Search for the cell housing the specified text and yield its [X, Y] center coordinate. 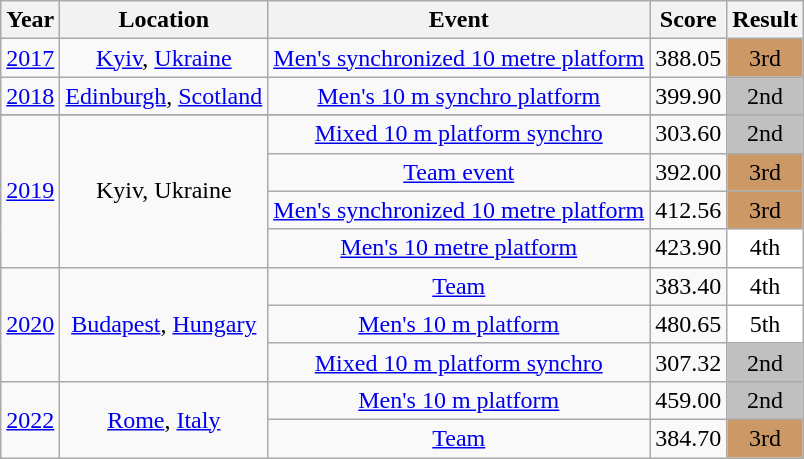
2018 [30, 96]
307.32 [688, 362]
Men's 10 metre platform [459, 248]
Event [459, 20]
2019 [30, 191]
Result [765, 20]
399.90 [688, 96]
2017 [30, 58]
Team event [459, 172]
480.65 [688, 324]
412.56 [688, 210]
Score [688, 20]
Rome, Italy [164, 419]
Location [164, 20]
392.00 [688, 172]
303.60 [688, 134]
2020 [30, 324]
5th [765, 324]
383.40 [688, 286]
Men's 10 m synchro platform [459, 96]
2022 [30, 419]
388.05 [688, 58]
Year [30, 20]
384.70 [688, 438]
459.00 [688, 400]
Budapest, Hungary [164, 324]
423.90 [688, 248]
Edinburgh, Scotland [164, 96]
